For the text-containing cell, return its midpoint in [x, y] coordinate format. 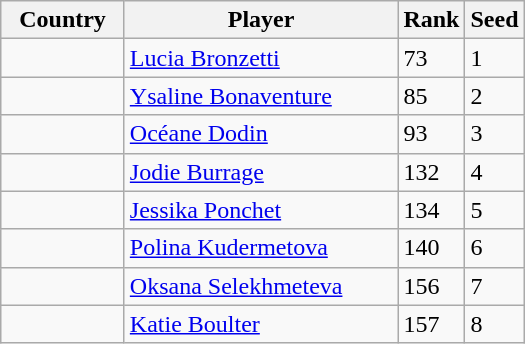
8 [494, 324]
Player [261, 20]
Rank [432, 20]
140 [432, 248]
Country [63, 20]
1 [494, 58]
Lucia Bronzetti [261, 58]
Katie Boulter [261, 324]
132 [432, 172]
5 [494, 210]
7 [494, 286]
93 [432, 134]
134 [432, 210]
6 [494, 248]
Polina Kudermetova [261, 248]
Ysaline Bonaventure [261, 96]
Jessika Ponchet [261, 210]
Océane Dodin [261, 134]
4 [494, 172]
157 [432, 324]
156 [432, 286]
Jodie Burrage [261, 172]
Oksana Selekhmeteva [261, 286]
Seed [494, 20]
2 [494, 96]
73 [432, 58]
3 [494, 134]
85 [432, 96]
